From the cell containing the given text, extract its center point as [x, y] coordinate. 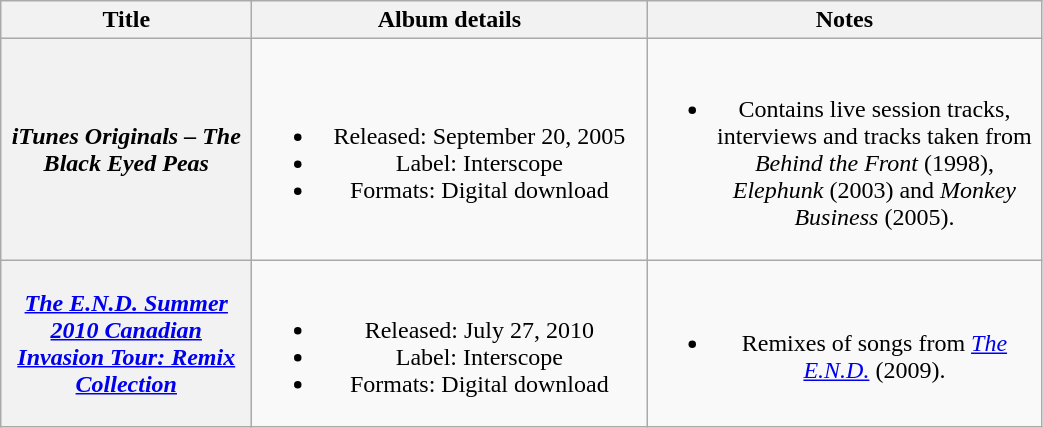
iTunes Originals – The Black Eyed Peas [126, 150]
The E.N.D. Summer 2010 CanadianInvasion Tour: Remix Collection [126, 344]
Contains live session tracks, interviews and tracks taken from Behind the Front (1998), Elephunk (2003) and Monkey Business (2005). [844, 150]
Remixes of songs from The E.N.D. (2009). [844, 344]
Notes [844, 20]
Released: September 20, 2005Label: InterscopeFormats: Digital download [450, 150]
Title [126, 20]
Released: July 27, 2010Label: InterscopeFormats: Digital download [450, 344]
Album details [450, 20]
